Search for the cell housing the specified text and yield its (X, Y) center coordinate. 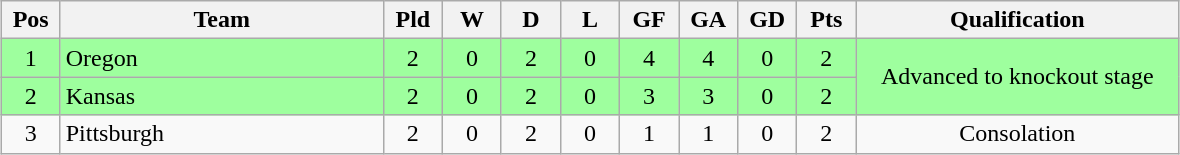
GA (708, 20)
Oregon (222, 58)
D (530, 20)
Advanced to knockout stage (1018, 77)
Pld (412, 20)
Pos (30, 20)
Team (222, 20)
W (472, 20)
L (590, 20)
Kansas (222, 96)
GD (768, 20)
Qualification (1018, 20)
Pittsburgh (222, 134)
GF (650, 20)
Consolation (1018, 134)
Pts (826, 20)
